Find where the given text appears and provide that cell's center as [X, Y] coordinate. 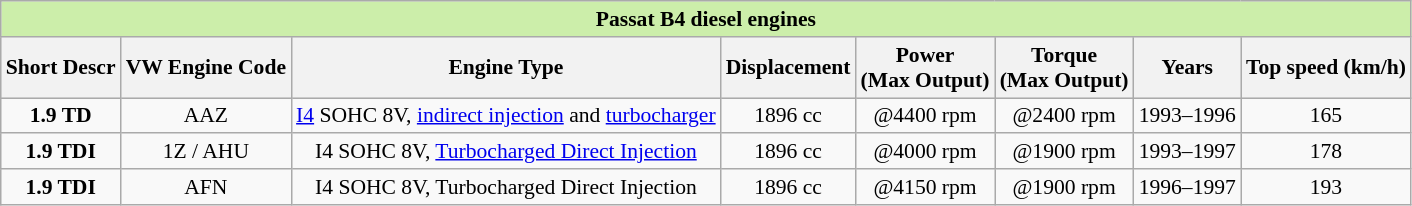
@4150 rpm [926, 187]
VW Engine Code [206, 68]
178 [1326, 152]
Short Descr [61, 68]
Passat B4 diesel engines [706, 19]
1996–1997 [1188, 187]
@4400 rpm [926, 116]
1993–1996 [1188, 116]
1.9 TD [61, 116]
Top speed (km/h) [1326, 68]
Torque (Max Output) [1064, 68]
@4000 rpm [926, 152]
Years [1188, 68]
Power (Max Output) [926, 68]
193 [1326, 187]
@2400 rpm [1064, 116]
Displacement [788, 68]
165 [1326, 116]
Engine Type [506, 68]
1Z / AHU [206, 152]
1993–1997 [1188, 152]
AFN [206, 187]
I4 SOHC 8V, indirect injection and turbocharger [506, 116]
AAZ [206, 116]
